Capture the cell that displays the provided text and extract its [x, y] central coordinate. 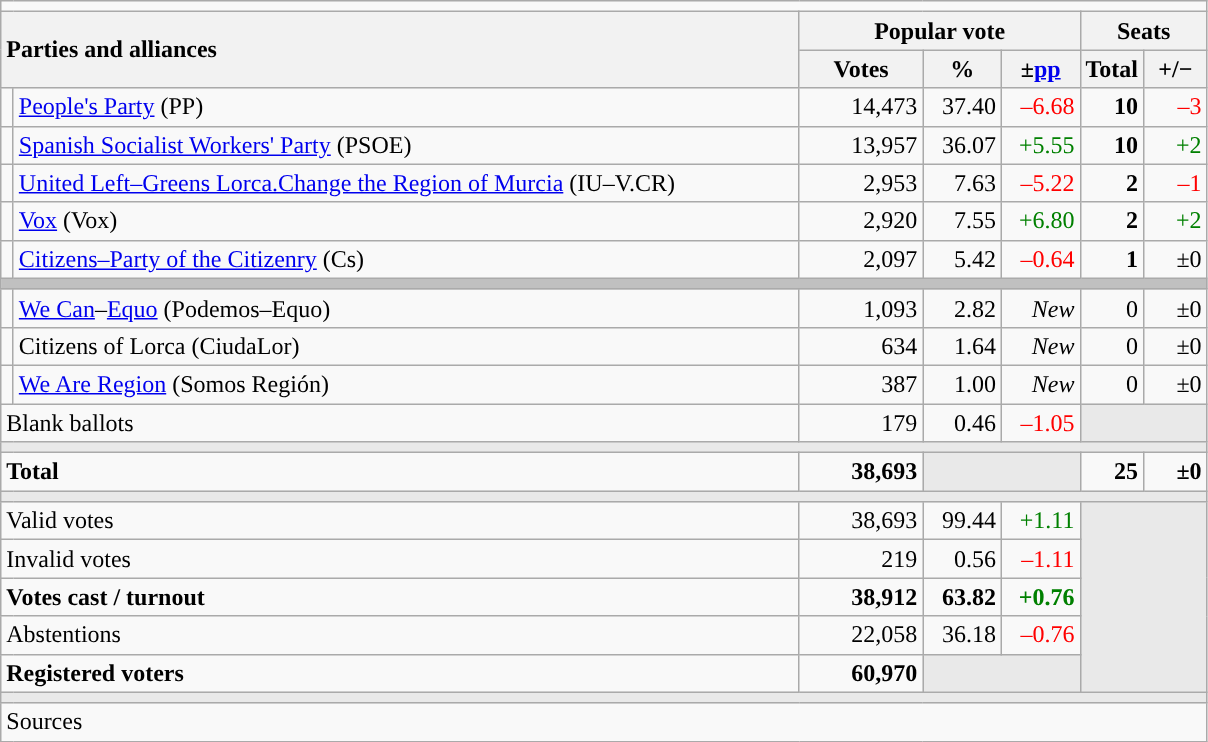
±pp [1040, 69]
0.56 [962, 559]
–5.22 [1040, 183]
7.55 [962, 221]
2,097 [861, 259]
Registered voters [400, 673]
7.63 [962, 183]
22,058 [861, 635]
Citizens of Lorca (CiudaLor) [406, 346]
1,093 [861, 308]
Sources [604, 722]
5.42 [962, 259]
–1 [1176, 183]
13,957 [861, 145]
387 [861, 384]
–0.64 [1040, 259]
+5.55 [1040, 145]
People's Party (PP) [406, 107]
–1.11 [1040, 559]
Blank ballots [400, 423]
Valid votes [400, 521]
1 [1112, 259]
–0.76 [1040, 635]
+6.80 [1040, 221]
We Are Region (Somos Región) [406, 384]
36.18 [962, 635]
–3 [1176, 107]
Abstentions [400, 635]
Seats [1144, 31]
Invalid votes [400, 559]
14,473 [861, 107]
219 [861, 559]
2,953 [861, 183]
179 [861, 423]
–1.05 [1040, 423]
Citizens–Party of the Citizenry (Cs) [406, 259]
% [962, 69]
Popular vote [940, 31]
+/− [1176, 69]
38,912 [861, 597]
2.82 [962, 308]
Votes cast / turnout [400, 597]
1.64 [962, 346]
–6.68 [1040, 107]
1.00 [962, 384]
0.46 [962, 423]
Votes [861, 69]
United Left–Greens Lorca.Change the Region of Murcia (IU–V.CR) [406, 183]
Parties and alliances [400, 50]
99.44 [962, 521]
25 [1112, 472]
We Can–Equo (Podemos–Equo) [406, 308]
Spanish Socialist Workers' Party (PSOE) [406, 145]
Vox (Vox) [406, 221]
36.07 [962, 145]
37.40 [962, 107]
2,920 [861, 221]
+1.11 [1040, 521]
63.82 [962, 597]
+0.76 [1040, 597]
60,970 [861, 673]
634 [861, 346]
